Return the (X, Y) coordinate for the center point of the cell that contains the specified text.  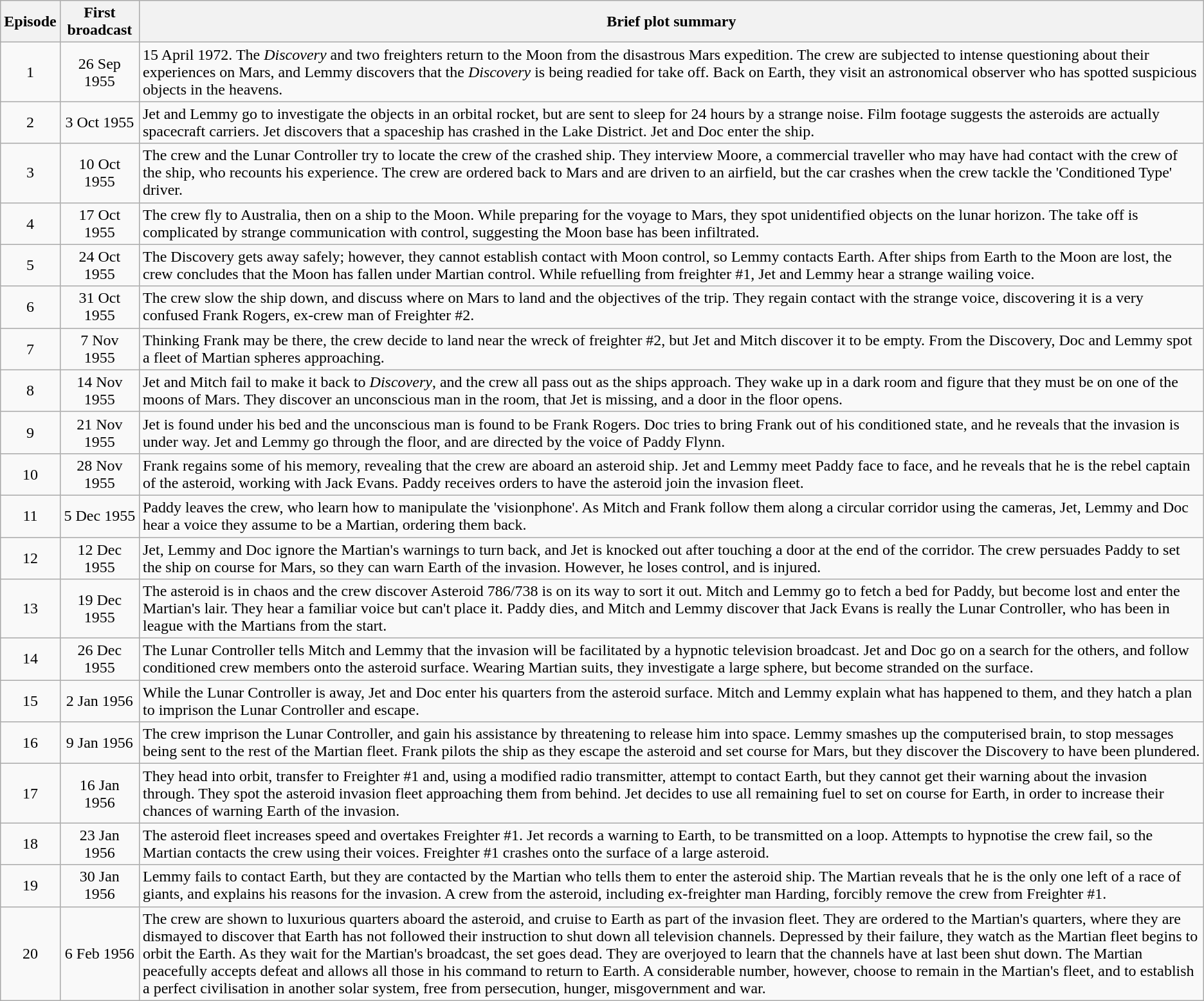
16 (30, 743)
First broadcast (99, 22)
20 (30, 953)
19 (30, 886)
21 Nov 1955 (99, 432)
4 (30, 224)
9 (30, 432)
Episode (30, 22)
6 Feb 1956 (99, 953)
19 Dec 1955 (99, 609)
12 Dec 1955 (99, 558)
26 Dec 1955 (99, 660)
3 Oct 1955 (99, 122)
15 (30, 701)
1 (30, 72)
2 Jan 1956 (99, 701)
8 (30, 391)
2 (30, 122)
30 Jan 1956 (99, 886)
7 (30, 348)
16 Jan 1956 (99, 793)
10 (30, 474)
12 (30, 558)
7 Nov 1955 (99, 348)
17 Oct 1955 (99, 224)
3 (30, 173)
31 Oct 1955 (99, 307)
11 (30, 516)
13 (30, 609)
5 Dec 1955 (99, 516)
14 (30, 660)
18 (30, 843)
28 Nov 1955 (99, 474)
14 Nov 1955 (99, 391)
10 Oct 1955 (99, 173)
23 Jan 1956 (99, 843)
26 Sep 1955 (99, 72)
5 (30, 265)
Brief plot summary (671, 22)
6 (30, 307)
17 (30, 793)
9 Jan 1956 (99, 743)
24 Oct 1955 (99, 265)
